Locate the cell with the specified text and output its [x, y] center coordinate. 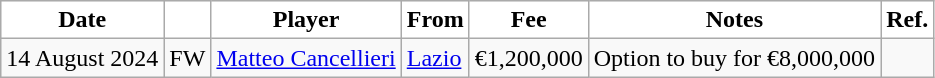
FW [188, 58]
From [435, 20]
Notes [734, 20]
Date [82, 20]
Matteo Cancellieri [306, 58]
Option to buy for €8,000,000 [734, 58]
Fee [528, 20]
€1,200,000 [528, 58]
14 August 2024 [82, 58]
Player [306, 20]
Lazio [435, 58]
Ref. [908, 20]
